Return (X, Y) of the center of cell containing provided text 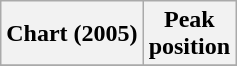
Chart (2005) (72, 34)
Peakposition (189, 34)
